Search for the cell housing the specified text and yield its (x, y) center coordinate. 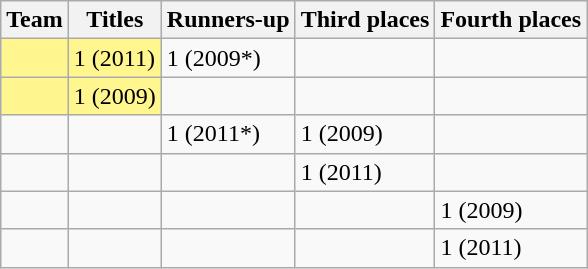
1 (2009*) (228, 58)
1 (2011*) (228, 134)
Team (35, 20)
Fourth places (511, 20)
Third places (365, 20)
Runners-up (228, 20)
Titles (114, 20)
